Find where the given text appears and provide that cell's center as [x, y] coordinate. 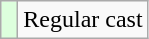
Regular cast [83, 20]
